Pinpoint the cell where the given text exists, returning its (X, Y) midpoint coordinate. 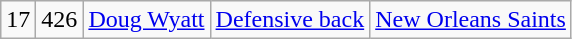
426 (60, 20)
Doug Wyatt (146, 20)
Defensive back (290, 20)
New Orleans Saints (471, 20)
17 (18, 20)
